Locate the cell with the specified text and output its (X, Y) center coordinate. 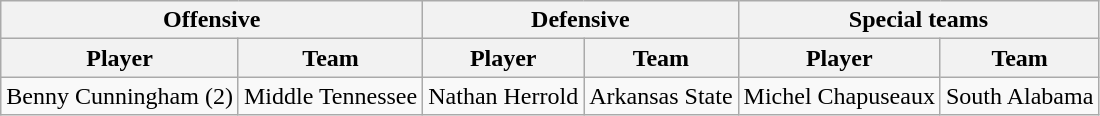
Benny Cunningham (2) (120, 96)
Michel Chapuseaux (839, 96)
Arkansas State (661, 96)
Offensive (212, 20)
Special teams (918, 20)
Defensive (580, 20)
Nathan Herrold (504, 96)
Middle Tennessee (330, 96)
South Alabama (1019, 96)
